Capture the cell that displays the provided text and extract its (x, y) central coordinate. 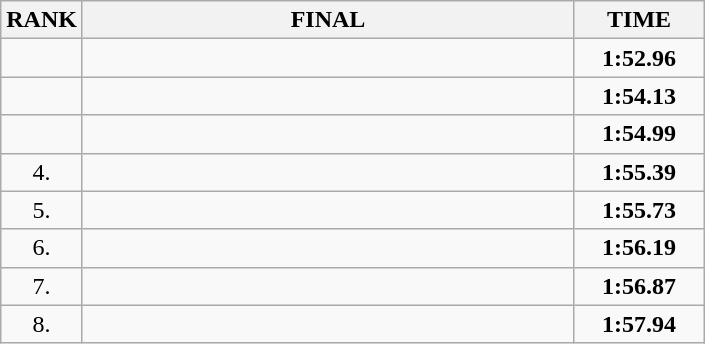
4. (42, 172)
FINAL (328, 20)
6. (42, 248)
8. (42, 324)
1:57.94 (640, 324)
1:56.19 (640, 248)
5. (42, 210)
1:56.87 (640, 286)
7. (42, 286)
1:55.39 (640, 172)
TIME (640, 20)
1:54.13 (640, 96)
1:52.96 (640, 58)
1:55.73 (640, 210)
1:54.99 (640, 134)
RANK (42, 20)
